Return the (x, y) coordinate for the center point of the cell that contains the specified text.  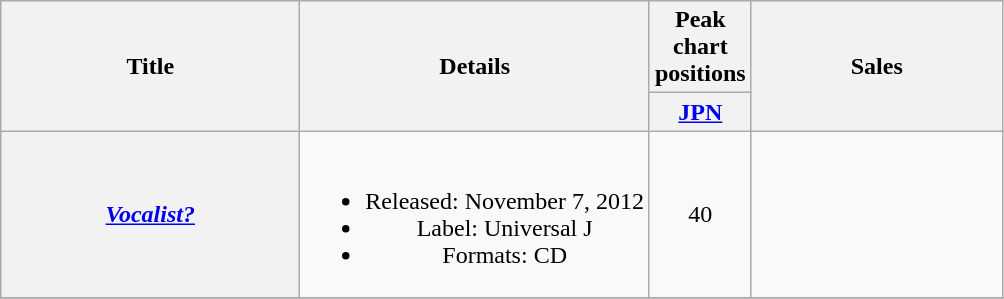
Released: November 7, 2012Label: Universal JFormats: CD (475, 214)
Peak chart positions (700, 47)
Details (475, 66)
Title (150, 66)
Sales (876, 66)
Vocalist? (150, 214)
40 (700, 214)
JPN (700, 112)
